Determine the [X, Y] coordinate at the center of the cell enclosing the given text.  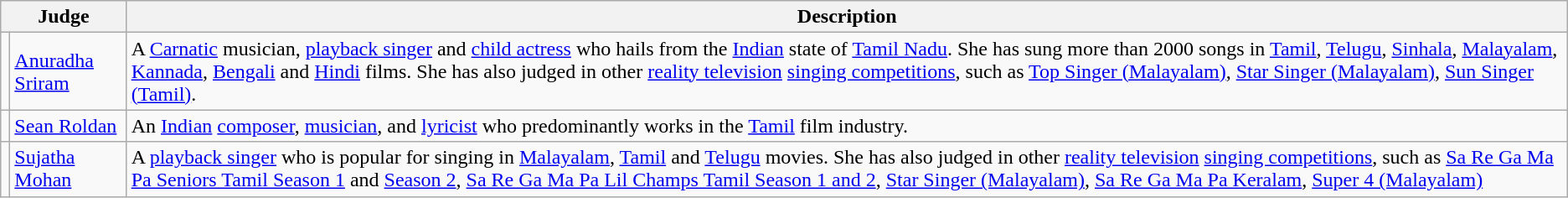
Sujatha Mohan [69, 169]
An Indian composer, musician, and lyricist who predominantly works in the Tamil film industry. [847, 126]
Sean Roldan [69, 126]
Description [847, 17]
Anuradha Sriram [69, 71]
Judge [64, 17]
